Extract the (X, Y) coordinate from the center of the cell holding the provided text.  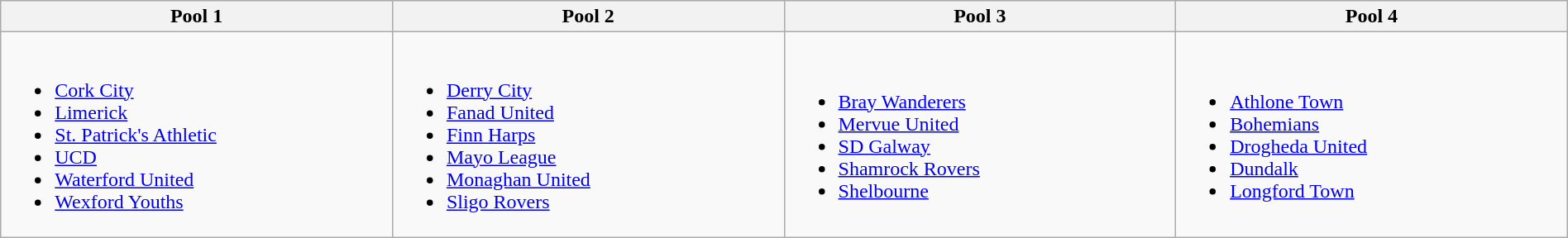
Cork CityLimerickSt. Patrick's AthleticUCDWaterford UnitedWexford Youths (197, 135)
Pool 1 (197, 17)
Pool 2 (588, 17)
Athlone TownBohemiansDrogheda UnitedDundalkLongford Town (1372, 135)
Pool 3 (980, 17)
Derry CityFanad UnitedFinn HarpsMayo LeagueMonaghan UnitedSligo Rovers (588, 135)
Pool 4 (1372, 17)
Bray WanderersMervue UnitedSD GalwayShamrock RoversShelbourne (980, 135)
